Return the (x, y) coordinate for the center point of the cell that contains the specified text.  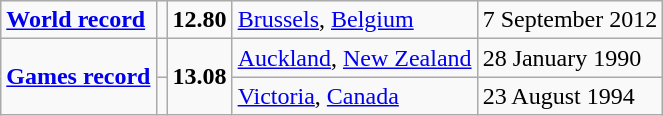
Victoria, Canada (354, 96)
28 January 1990 (570, 58)
Games record (78, 77)
23 August 1994 (570, 96)
Auckland, New Zealand (354, 58)
World record (78, 20)
7 September 2012 (570, 20)
Brussels, Belgium (354, 20)
13.08 (200, 77)
12.80 (200, 20)
